Return (X, Y) of the center of cell containing provided text 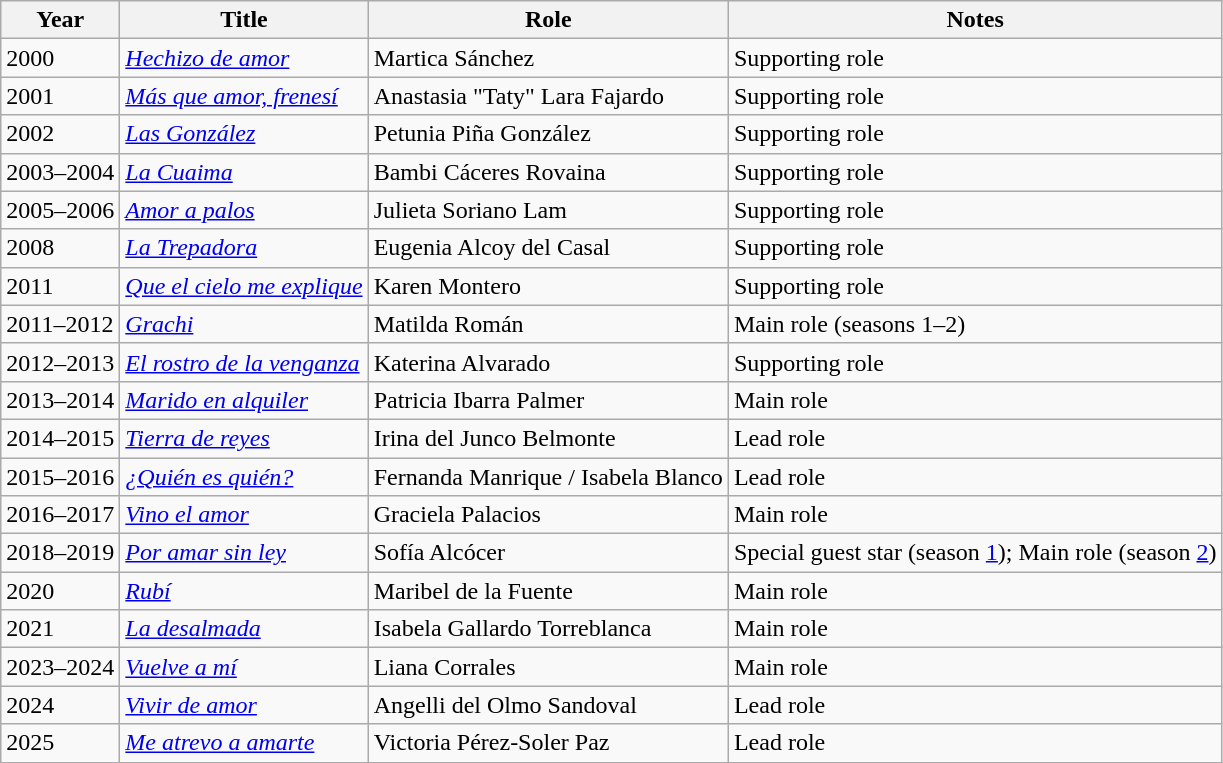
2016–2017 (60, 515)
Amor a palos (244, 210)
Vino el amor (244, 515)
Bambi Cáceres Rovaina (548, 172)
Rubí (244, 591)
Main role (seasons 1–2) (975, 324)
La Trepadora (244, 248)
2011 (60, 286)
Por amar sin ley (244, 553)
2024 (60, 705)
2025 (60, 743)
2005–2006 (60, 210)
Katerina Alvarado (548, 362)
Patricia Ibarra Palmer (548, 400)
Karen Montero (548, 286)
Isabela Gallardo Torreblanca (548, 629)
2015–2016 (60, 477)
Tierra de reyes (244, 438)
Julieta Soriano Lam (548, 210)
Graciela Palacios (548, 515)
Grachi (244, 324)
Matilda Román (548, 324)
Special guest star (season 1); Main role (season 2) (975, 553)
Más que amor, frenesí (244, 96)
Victoria Pérez-Soler Paz (548, 743)
Las González (244, 134)
Hechizo de amor (244, 58)
2018–2019 (60, 553)
2002 (60, 134)
2020 (60, 591)
2023–2024 (60, 667)
Angelli del Olmo Sandoval (548, 705)
Vivir de amor (244, 705)
Fernanda Manrique / Isabela Blanco (548, 477)
Notes (975, 20)
Vuelve a mí (244, 667)
Maribel de la Fuente (548, 591)
Title (244, 20)
2013–2014 (60, 400)
Me atrevo a amarte (244, 743)
Role (548, 20)
Irina del Junco Belmonte (548, 438)
2014–2015 (60, 438)
Anastasia "Taty" Lara Fajardo (548, 96)
2021 (60, 629)
Petunia Piña González (548, 134)
Eugenia Alcoy del Casal (548, 248)
El rostro de la venganza (244, 362)
La desalmada (244, 629)
Liana Corrales (548, 667)
2011–2012 (60, 324)
La Cuaima (244, 172)
Sofía Alcócer (548, 553)
2012–2013 (60, 362)
Marido en alquiler (244, 400)
¿Quién es quién? (244, 477)
Year (60, 20)
Que el cielo me explique (244, 286)
2008 (60, 248)
2003–2004 (60, 172)
2000 (60, 58)
2001 (60, 96)
Martica Sánchez (548, 58)
